Scan for the cell matching the given text and deliver its (X, Y) coordinate at center. 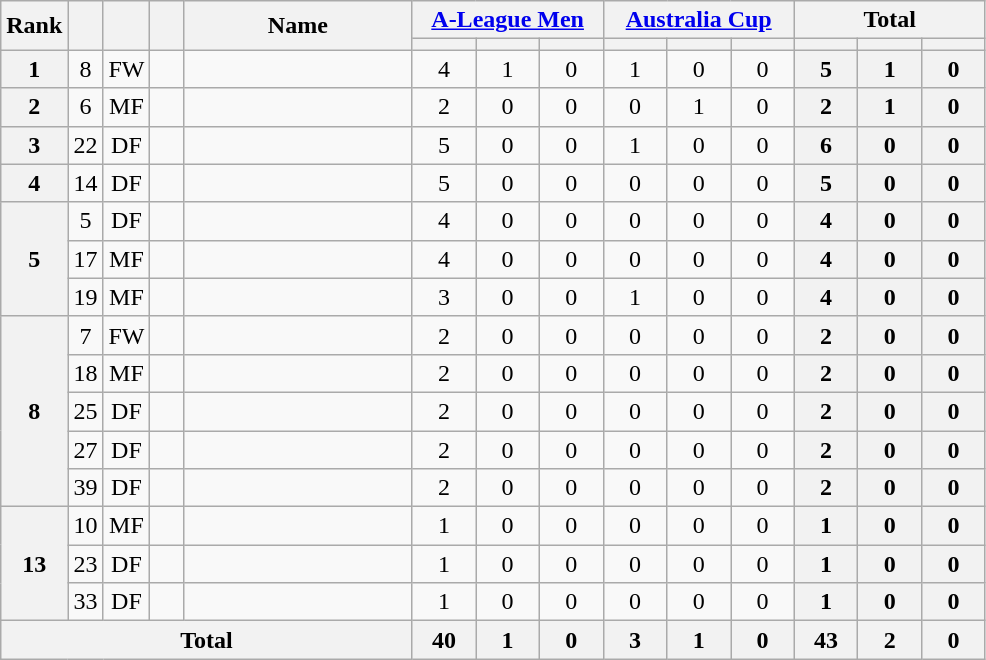
A-League Men (508, 20)
17 (86, 259)
Rank (34, 26)
7 (86, 335)
43 (826, 640)
33 (86, 602)
23 (86, 564)
Name (298, 26)
27 (86, 449)
18 (86, 373)
25 (86, 411)
39 (86, 488)
22 (86, 145)
14 (86, 183)
40 (444, 640)
19 (86, 297)
13 (34, 564)
Australia Cup (698, 20)
10 (86, 526)
